Capture the cell that displays the provided text and extract its (X, Y) central coordinate. 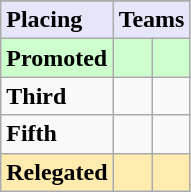
Teams (152, 20)
Promoted (57, 58)
Placing (57, 20)
Third (57, 96)
Relegated (57, 172)
Fifth (57, 134)
